Determine the [X, Y] coordinate at the center of the cell enclosing the given text.  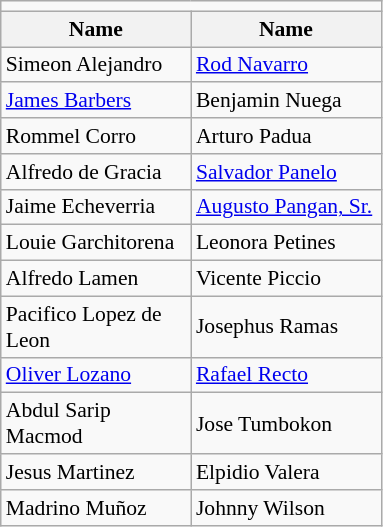
Alfredo Lamen [96, 279]
Elpidio Valera [286, 472]
Josephus Ramas [286, 326]
Arturo Padua [286, 136]
Jaime Echeverria [96, 207]
Augusto Pangan, Sr. [286, 207]
Simeon Alejandro [96, 65]
Rommel Corro [96, 136]
Rafael Recto [286, 375]
Jesus Martinez [96, 472]
Johnny Wilson [286, 508]
Benjamin Nuega [286, 101]
Oliver Lozano [96, 375]
Madrino Muñoz [96, 508]
Leonora Petines [286, 243]
Vicente Piccio [286, 279]
Pacifico Lopez de Leon [96, 326]
Salvador Panelo [286, 172]
Louie Garchitorena [96, 243]
Alfredo de Gracia [96, 172]
Abdul Sarip Macmod [96, 424]
Jose Tumbokon [286, 424]
James Barbers [96, 101]
Rod Navarro [286, 65]
